Return (X, Y) of the center of cell containing provided text 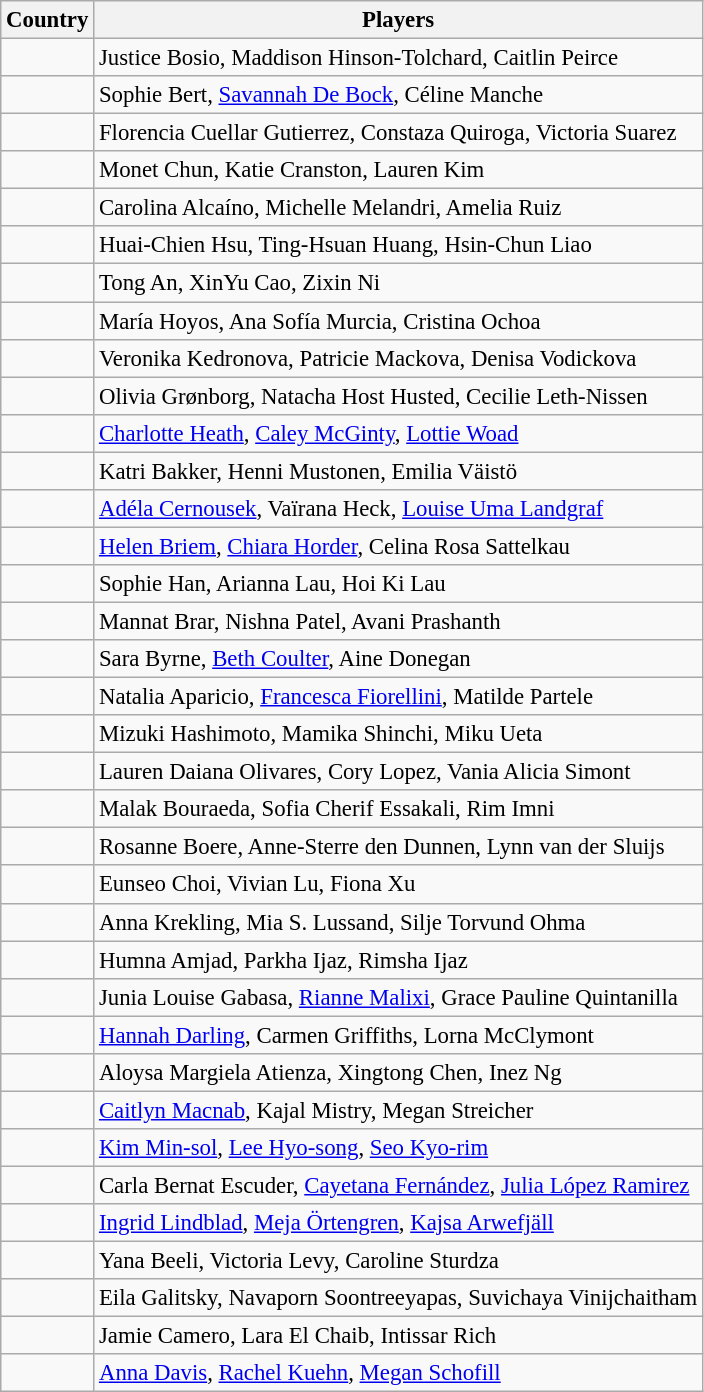
Tong An, XinYu Cao, Zixin Ni (398, 283)
Hannah Darling, Carmen Griffiths, Lorna McClymont (398, 1035)
Eila Galitsky, Navaporn Soontreeyapas, Suvichaya Vinijchaitham (398, 1298)
Humna Amjad, Parkha Ijaz, Rimsha Ijaz (398, 960)
Aloysa Margiela Atienza, Xingtong Chen, Inez Ng (398, 1073)
Katri Bakker, Henni Mustonen, Emilia Väistö (398, 471)
Mannat Brar, Nishna Patel, Avani Prashanth (398, 621)
Veronika Kedronova, Patricie Mackova, Denisa Vodickova (398, 358)
Justice Bosio, Maddison Hinson-Tolchard, Caitlin Peirce (398, 58)
Junia Louise Gabasa, Rianne Malixi, Grace Pauline Quintanilla (398, 997)
Players (398, 20)
Anna Krekling, Mia S. Lussand, Silje Torvund Ohma (398, 922)
Ingrid Lindblad, Meja Örtengren, Kajsa Arwefjäll (398, 1223)
Malak Bouraeda, Sofia Cherif Essakali, Rim Imni (398, 809)
Rosanne Boere, Anne-Sterre den Dunnen, Lynn van der Sluijs (398, 847)
Country (48, 20)
Anna Davis, Rachel Kuehn, Megan Schofill (398, 1373)
Adéla Cernousek, Vaïrana Heck, Louise Uma Landgraf (398, 509)
Huai-Chien Hsu, Ting-Hsuan Huang, Hsin-Chun Liao (398, 245)
Sara Byrne, Beth Coulter, Aine Donegan (398, 659)
Jamie Camero, Lara El Chaib, Intissar Rich (398, 1336)
Lauren Daiana Olivares, Cory Lopez, Vania Alicia Simont (398, 772)
Carolina Alcaíno, Michelle Melandri, Amelia Ruiz (398, 208)
María Hoyos, Ana Sofía Murcia, Cristina Ochoa (398, 321)
Kim Min-sol, Lee Hyo-song, Seo Kyo-rim (398, 1148)
Caitlyn Macnab, Kajal Mistry, Megan Streicher (398, 1110)
Monet Chun, Katie Cranston, Lauren Kim (398, 170)
Eunseo Choi, Vivian Lu, Fiona Xu (398, 885)
Natalia Aparicio, Francesca Fiorellini, Matilde Partele (398, 697)
Carla Bernat Escuder, Cayetana Fernández, Julia López Ramirez (398, 1185)
Sophie Han, Arianna Lau, Hoi Ki Lau (398, 584)
Sophie Bert, Savannah De Bock, Céline Manche (398, 95)
Florencia Cuellar Gutierrez, Constaza Quiroga, Victoria Suarez (398, 133)
Yana Beeli, Victoria Levy, Caroline Sturdza (398, 1261)
Olivia Grønborg, Natacha Host Husted, Cecilie Leth-Nissen (398, 396)
Mizuki Hashimoto, Mamika Shinchi, Miku Ueta (398, 734)
Helen Briem, Chiara Horder, Celina Rosa Sattelkau (398, 546)
Charlotte Heath, Caley McGinty, Lottie Woad (398, 433)
